Scan for the cell matching the given text and deliver its (X, Y) coordinate at center. 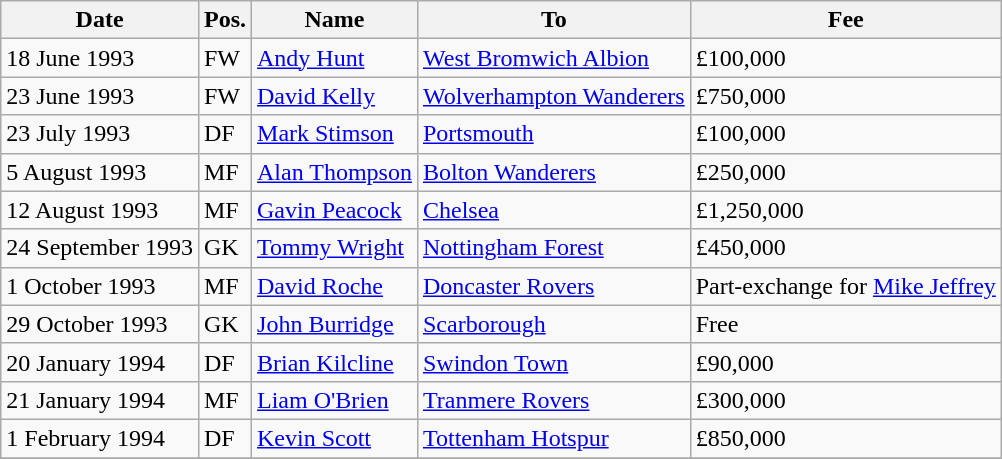
Andy Hunt (335, 58)
Name (335, 20)
David Roche (335, 286)
Part-exchange for Mike Jeffrey (846, 286)
29 October 1993 (100, 324)
18 June 1993 (100, 58)
Brian Kilcline (335, 362)
23 June 1993 (100, 96)
£850,000 (846, 438)
To (554, 20)
Scarborough (554, 324)
Chelsea (554, 210)
12 August 1993 (100, 210)
West Bromwich Albion (554, 58)
Kevin Scott (335, 438)
John Burridge (335, 324)
Gavin Peacock (335, 210)
Tottenham Hotspur (554, 438)
Bolton Wanderers (554, 172)
Swindon Town (554, 362)
5 August 1993 (100, 172)
Liam O'Brien (335, 400)
Fee (846, 20)
Tranmere Rovers (554, 400)
Portsmouth (554, 134)
Alan Thompson (335, 172)
1 February 1994 (100, 438)
£450,000 (846, 248)
£250,000 (846, 172)
23 July 1993 (100, 134)
£90,000 (846, 362)
Tommy Wright (335, 248)
Wolverhampton Wanderers (554, 96)
£300,000 (846, 400)
Nottingham Forest (554, 248)
Doncaster Rovers (554, 286)
Free (846, 324)
20 January 1994 (100, 362)
£1,250,000 (846, 210)
£750,000 (846, 96)
1 October 1993 (100, 286)
David Kelly (335, 96)
24 September 1993 (100, 248)
Mark Stimson (335, 134)
Pos. (224, 20)
Date (100, 20)
21 January 1994 (100, 400)
